Pinpoint the cell where the given text exists, returning its [X, Y] midpoint coordinate. 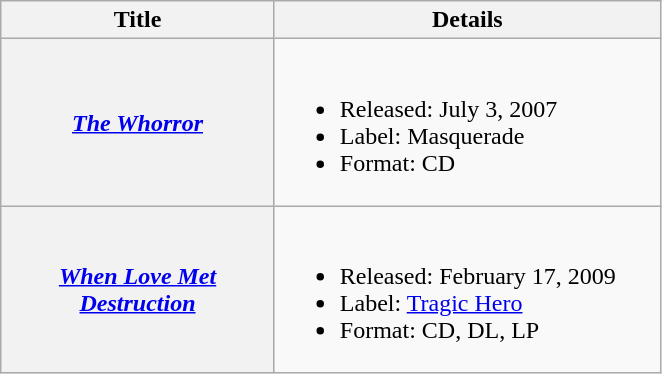
When Love Met Destruction [138, 290]
Released: July 3, 2007Label: MasqueradeFormat: CD [467, 122]
Released: February 17, 2009Label: Tragic HeroFormat: CD, DL, LP [467, 290]
Title [138, 20]
The Whorror [138, 122]
Details [467, 20]
